Return the [X, Y] coordinate for the center point of the cell that contains the specified text.  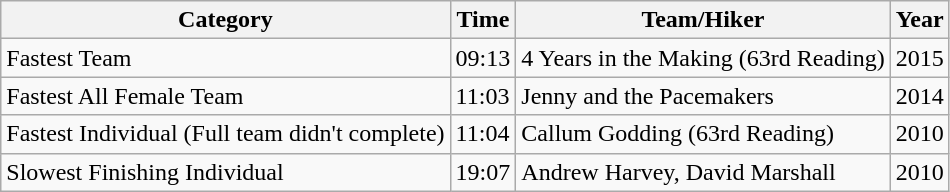
Fastest Team [226, 58]
4 Years in the Making (63rd Reading) [703, 58]
Fastest All Female Team [226, 96]
11:03 [483, 96]
Category [226, 20]
2014 [920, 96]
Time [483, 20]
Slowest Finishing Individual [226, 172]
Fastest Individual (Full team didn't complete) [226, 134]
Team/Hiker [703, 20]
Year [920, 20]
09:13 [483, 58]
Jenny and the Pacemakers [703, 96]
Callum Godding (63rd Reading) [703, 134]
19:07 [483, 172]
11:04 [483, 134]
2015 [920, 58]
Andrew Harvey, David Marshall [703, 172]
